Provide the (X, Y) coordinate of the cell's center where the given text is located.  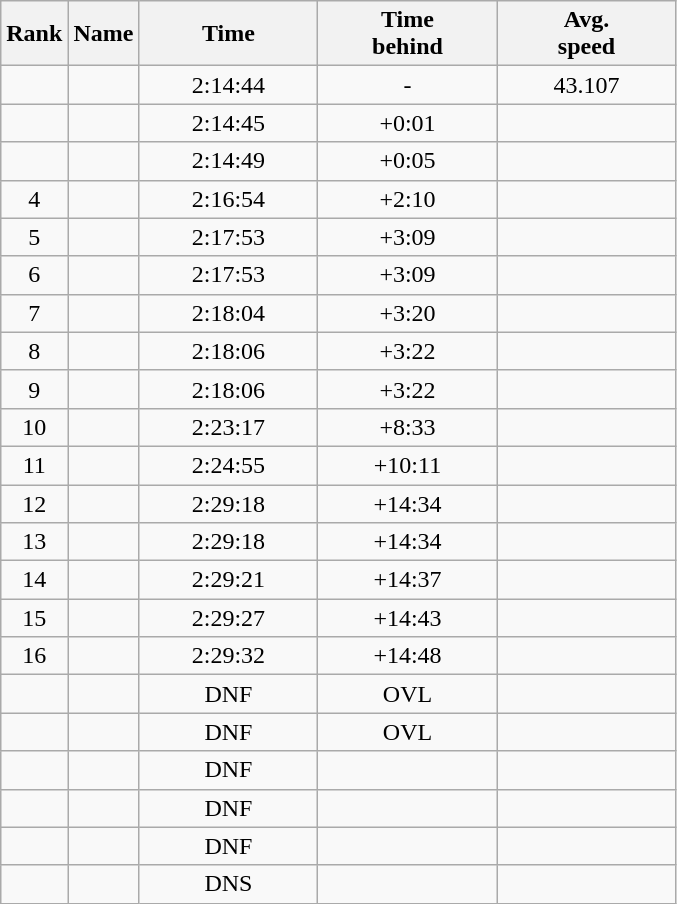
4 (34, 199)
5 (34, 237)
- (408, 85)
2:29:27 (228, 618)
+10:11 (408, 465)
+14:48 (408, 656)
2:24:55 (228, 465)
10 (34, 427)
2:18:04 (228, 313)
2:14:44 (228, 85)
11 (34, 465)
2:14:49 (228, 161)
+8:33 (408, 427)
+14:37 (408, 580)
2:29:21 (228, 580)
43.107 (586, 85)
15 (34, 618)
Time (228, 34)
Timebehind (408, 34)
Avg.speed (586, 34)
+0:05 (408, 161)
16 (34, 656)
6 (34, 275)
9 (34, 389)
Name (104, 34)
DNS (228, 884)
2:14:45 (228, 123)
14 (34, 580)
2:16:54 (228, 199)
2:29:32 (228, 656)
8 (34, 351)
+0:01 (408, 123)
+3:20 (408, 313)
2:23:17 (228, 427)
7 (34, 313)
+2:10 (408, 199)
13 (34, 542)
+14:43 (408, 618)
12 (34, 503)
Rank (34, 34)
